Determine the (x, y) coordinate at the center of the cell enclosing the given text.  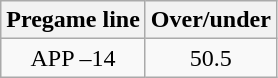
50.5 (210, 58)
Over/under (210, 20)
Pregame line (74, 20)
APP –14 (74, 58)
